Return (X, Y) of the center of cell containing provided text 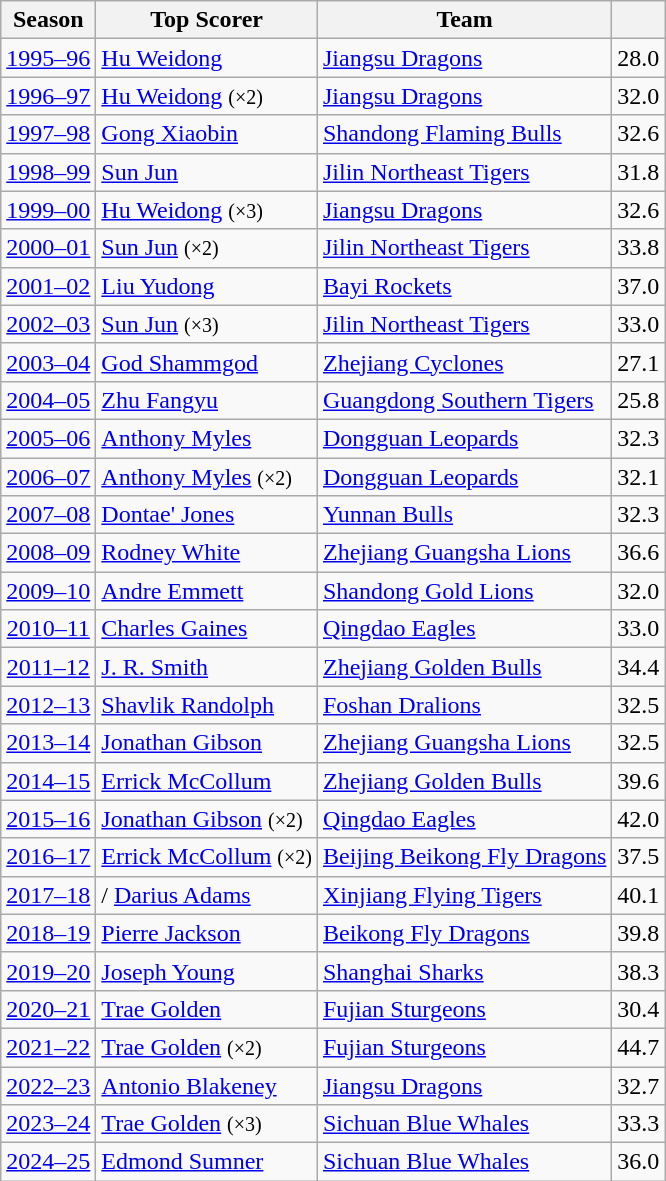
2000–01 (48, 248)
2022–23 (48, 1085)
42.0 (638, 819)
31.8 (638, 172)
Hu Weidong (207, 58)
2015–16 (48, 819)
Foshan Dralions (464, 705)
36.6 (638, 553)
1998–99 (48, 172)
39.8 (638, 933)
2020–21 (48, 1009)
38.3 (638, 971)
28.0 (638, 58)
Beijing Beikong Fly Dragons (464, 857)
Charles Gaines (207, 629)
Anthony Myles (×2) (207, 477)
2005–06 (48, 438)
1996–97 (48, 96)
2011–12 (48, 667)
Hu Weidong (×2) (207, 96)
Jonathan Gibson (×2) (207, 819)
Bayi Rockets (464, 286)
Yunnan Bulls (464, 515)
Trae Golden (×3) (207, 1124)
27.1 (638, 362)
1997–98 (48, 134)
Shanghai Sharks (464, 971)
Team (464, 20)
Guangdong Southern Tigers (464, 400)
Errick McCollum (×2) (207, 857)
Liu Yudong (207, 286)
25.8 (638, 400)
2023–24 (48, 1124)
2017–18 (48, 895)
Dontae' Jones (207, 515)
2024–25 (48, 1162)
2002–03 (48, 324)
2009–10 (48, 591)
1995–96 (48, 58)
Shandong Flaming Bulls (464, 134)
2013–14 (48, 743)
2001–02 (48, 286)
Shavlik Randolph (207, 705)
Zhejiang Cyclones (464, 362)
Top Scorer (207, 20)
Sun Jun (207, 172)
2004–05 (48, 400)
34.4 (638, 667)
Errick McCollum (207, 781)
Antonio Blakeney (207, 1085)
Zhu Fangyu (207, 400)
Gong Xiaobin (207, 134)
J. R. Smith (207, 667)
2014–15 (48, 781)
2010–11 (48, 629)
Joseph Young (207, 971)
37.5 (638, 857)
37.0 (638, 286)
32.1 (638, 477)
Season (48, 20)
Sun Jun (×3) (207, 324)
40.1 (638, 895)
Andre Emmett (207, 591)
Pierre Jackson (207, 933)
39.6 (638, 781)
Hu Weidong (×3) (207, 210)
Beikong Fly Dragons (464, 933)
Rodney White (207, 553)
2016–17 (48, 857)
God Shammgod (207, 362)
2021–22 (48, 1047)
Trae Golden (×2) (207, 1047)
Xinjiang Flying Tigers (464, 895)
2012–13 (48, 705)
2008–09 (48, 553)
2007–08 (48, 515)
33.3 (638, 1124)
44.7 (638, 1047)
2003–04 (48, 362)
Trae Golden (207, 1009)
33.8 (638, 248)
30.4 (638, 1009)
Edmond Sumner (207, 1162)
1999–00 (48, 210)
2018–19 (48, 933)
2019–20 (48, 971)
36.0 (638, 1162)
32.7 (638, 1085)
Shandong Gold Lions (464, 591)
Jonathan Gibson (207, 743)
2006–07 (48, 477)
Anthony Myles (207, 438)
/ Darius Adams (207, 895)
Sun Jun (×2) (207, 248)
